Return the [x, y] coordinate for the center point of the cell that contains the specified text.  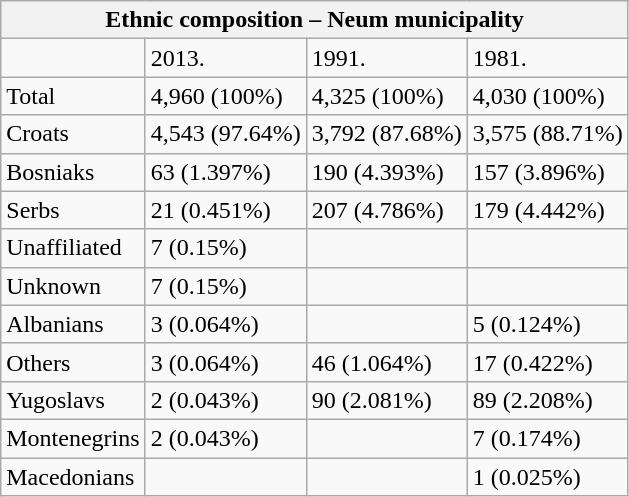
Unaffiliated [73, 248]
Ethnic composition – Neum municipality [314, 20]
Albanians [73, 324]
46 (1.064%) [386, 362]
190 (4.393%) [386, 172]
90 (2.081%) [386, 400]
Macedonians [73, 477]
207 (4.786%) [386, 210]
5 (0.124%) [548, 324]
Others [73, 362]
Serbs [73, 210]
4,325 (100%) [386, 96]
3,575 (88.71%) [548, 134]
1981. [548, 58]
17 (0.422%) [548, 362]
4,543 (97.64%) [226, 134]
1991. [386, 58]
3,792 (87.68%) [386, 134]
Total [73, 96]
7 (0.174%) [548, 438]
89 (2.208%) [548, 400]
179 (4.442%) [548, 210]
63 (1.397%) [226, 172]
157 (3.896%) [548, 172]
4,030 (100%) [548, 96]
2013. [226, 58]
21 (0.451%) [226, 210]
Yugoslavs [73, 400]
Bosniaks [73, 172]
Unknown [73, 286]
Croats [73, 134]
Montenegrins [73, 438]
4,960 (100%) [226, 96]
1 (0.025%) [548, 477]
